Provide the [x, y] coordinate of the cell's center where the given text is located.  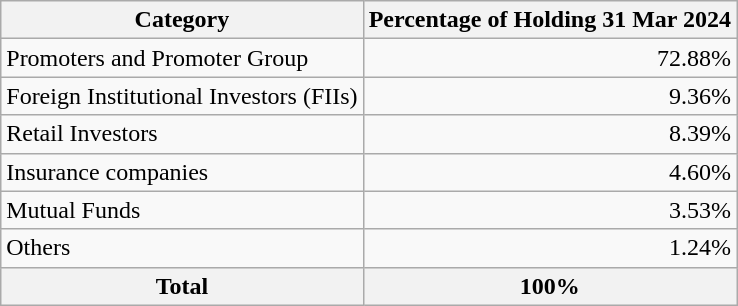
1.24% [550, 248]
3.53% [550, 210]
100% [550, 286]
Promoters and Promoter Group [182, 58]
Insurance companies [182, 172]
Others [182, 248]
Retail Investors [182, 134]
72.88% [550, 58]
8.39% [550, 134]
4.60% [550, 172]
Mutual Funds [182, 210]
Percentage of Holding 31 Mar 2024 [550, 20]
9.36% [550, 96]
Total [182, 286]
Foreign Institutional Investors (FIIs) [182, 96]
Category [182, 20]
